Provide the [x, y] coordinate of the cell's center where the given text is located.  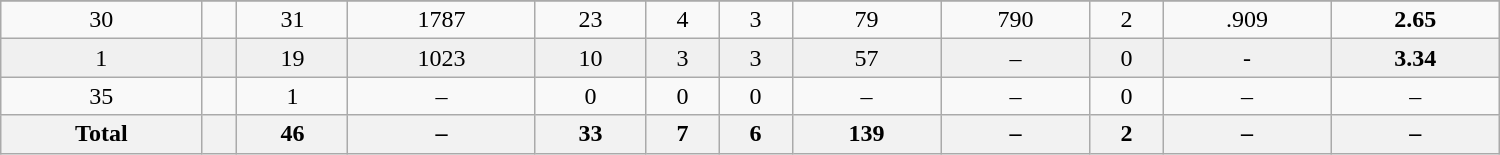
- [1247, 58]
.909 [1247, 20]
19 [292, 58]
7 [682, 134]
3.34 [1415, 58]
1787 [442, 20]
4 [682, 20]
1023 [442, 58]
35 [102, 96]
31 [292, 20]
30 [102, 20]
790 [1016, 20]
139 [866, 134]
57 [866, 58]
23 [590, 20]
33 [590, 134]
10 [590, 58]
46 [292, 134]
2.65 [1415, 20]
Total [102, 134]
79 [866, 20]
6 [756, 134]
